Determine the (X, Y) coordinate at the center of the cell enclosing the given text.  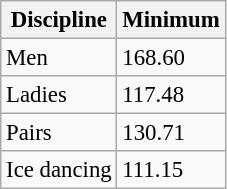
111.15 (171, 170)
Discipline (59, 20)
Men (59, 58)
117.48 (171, 95)
Ice dancing (59, 170)
Ladies (59, 95)
168.60 (171, 58)
130.71 (171, 133)
Pairs (59, 133)
Minimum (171, 20)
